For the text-containing cell, return its midpoint in [x, y] coordinate format. 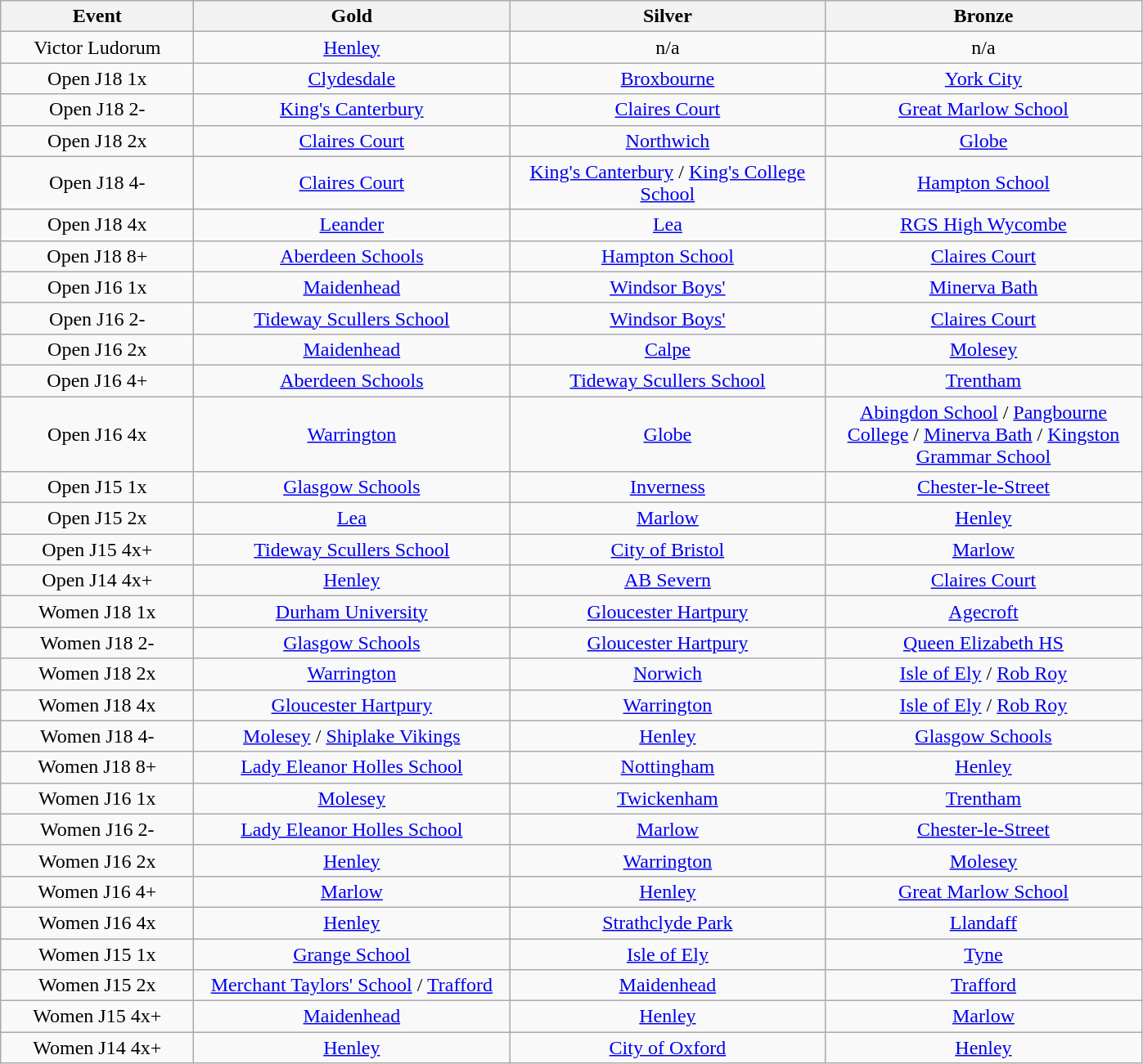
Open J18 4x [97, 225]
Women J16 2x [97, 860]
Silver [668, 16]
Open J18 8+ [97, 256]
Bronze [983, 16]
Open J14 4x+ [97, 581]
Abingdon School / Pangbourne College / Minerva Bath / Kingston Grammar School [983, 433]
Grange School [352, 954]
Llandaff [983, 923]
Trafford [983, 985]
RGS High Wycombe [983, 225]
Women J16 4+ [97, 891]
Leander [352, 225]
Molesey / Shiplake Vikings [352, 736]
Durham University [352, 612]
York City [983, 79]
Open J16 2x [97, 349]
Tyne [983, 954]
Open J16 1x [97, 287]
Gold [352, 16]
Open J15 1x [97, 487]
Women J18 4- [97, 736]
Women J15 4x+ [97, 1017]
King's Canterbury [352, 110]
Merchant Taylors' School / Trafford [352, 985]
Agecroft [983, 612]
Open J15 4x+ [97, 550]
Norwich [668, 674]
Minerva Bath [983, 287]
Women J15 1x [97, 954]
Open J18 4- [97, 183]
Women J18 2- [97, 643]
Isle of Ely [668, 954]
Nottingham [668, 767]
Northwich [668, 141]
Women J16 4x [97, 923]
Calpe [668, 349]
Open J15 2x [97, 519]
Women J16 1x [97, 798]
Open J16 4+ [97, 380]
Women J18 1x [97, 612]
Open J18 2x [97, 141]
King's Canterbury / King's College School [668, 183]
Inverness [668, 487]
Event [97, 16]
Twickenham [668, 798]
AB Severn [668, 581]
Open J18 2- [97, 110]
Women J18 2x [97, 674]
Clydesdale [352, 79]
City of Bristol [668, 550]
City of Oxford [668, 1048]
Queen Elizabeth HS [983, 643]
Open J18 1x [97, 79]
Women J18 8+ [97, 767]
Women J16 2- [97, 829]
Open J16 2- [97, 318]
Women J14 4x+ [97, 1048]
Women J15 2x [97, 985]
Strathclyde Park [668, 923]
Open J16 4x [97, 433]
Broxbourne [668, 79]
Victor Ludorum [97, 47]
Women J18 4x [97, 705]
